Extract the (X, Y) coordinate from the center of the cell holding the provided text.  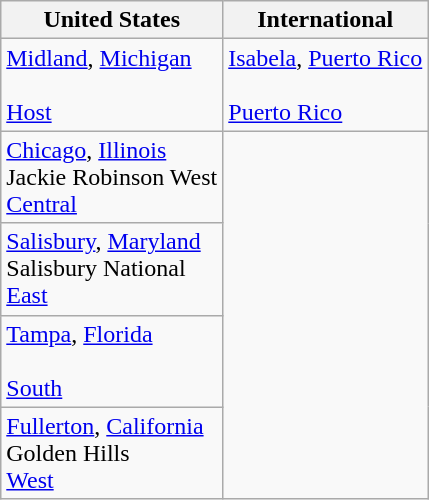
Tampa, FloridaSouth (112, 361)
Salisbury, MarylandSalisbury NationalEast (112, 269)
Isabela, Puerto RicoPuerto Rico (326, 85)
Chicago, IllinoisJackie Robinson WestCentral (112, 177)
United States (112, 20)
Midland, MichiganHost (112, 85)
International (326, 20)
Fullerton, CaliforniaGolden HillsWest (112, 453)
